Return the (x, y) coordinate for the center point of the cell that contains the specified text.  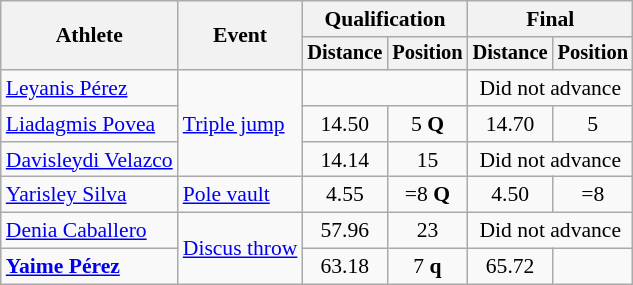
4.50 (510, 195)
Triple jump (240, 124)
14.70 (510, 124)
Davisleydi Velazco (90, 160)
15 (427, 160)
=8 (593, 195)
4.55 (344, 195)
7 q (427, 267)
65.72 (510, 267)
Liadagmis Povea (90, 124)
23 (427, 231)
Denia Caballero (90, 231)
=8 Q (427, 195)
Event (240, 36)
Yaime Pérez (90, 267)
14.50 (344, 124)
Discus throw (240, 248)
Qualification (384, 19)
5 Q (427, 124)
57.96 (344, 231)
14.14 (344, 160)
Athlete (90, 36)
Yarisley Silva (90, 195)
Final (550, 19)
5 (593, 124)
Pole vault (240, 195)
63.18 (344, 267)
Leyanis Pérez (90, 88)
